Determine the [x, y] coordinate at the center of the cell enclosing the given text.  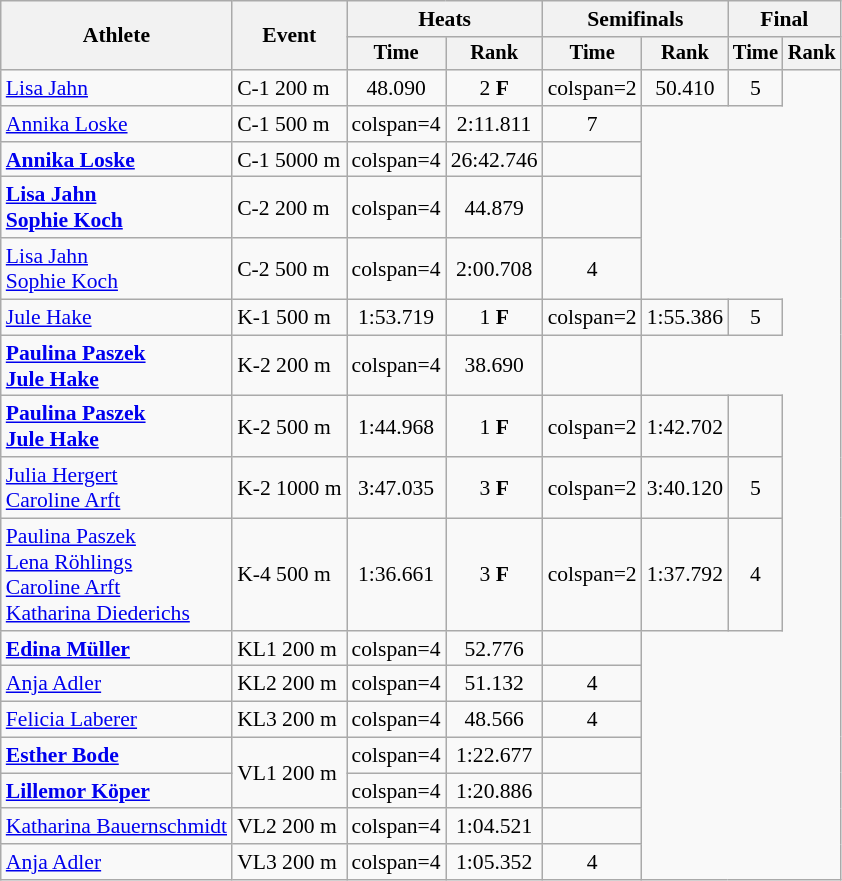
1:37.792 [685, 575]
Julia HergertCaroline Arft [116, 488]
Lisa Jahn [116, 88]
2:00.708 [494, 268]
K-4 500 m [289, 575]
Semifinals [636, 19]
Katharina Bauernschmidt [116, 827]
VL3 200 m [289, 862]
VL2 200 m [289, 827]
1:04.521 [494, 827]
K-2 500 m [289, 426]
Lillemor Köper [116, 791]
K-1 500 m [289, 318]
7 [592, 124]
C-2 500 m [289, 268]
3:47.035 [396, 488]
1:22.677 [494, 756]
50.410 [685, 88]
1:55.386 [685, 318]
52.776 [494, 649]
Paulina PaszekLena RöhlingsCaroline ArftKatharina Diederichs [116, 575]
VL1 200 m [289, 774]
3:40.120 [685, 488]
K-2 200 m [289, 366]
C-1 200 m [289, 88]
48.090 [396, 88]
2:11.811 [494, 124]
Event [289, 36]
44.879 [494, 208]
Athlete [116, 36]
C-2 200 m [289, 208]
K-2 1000 m [289, 488]
48.566 [494, 720]
Jule Hake [116, 318]
C-1 5000 m [289, 160]
1:05.352 [494, 862]
1:42.702 [685, 426]
KL3 200 m [289, 720]
1:20.886 [494, 791]
26:42.746 [494, 160]
51.132 [494, 684]
1:53.719 [396, 318]
2 F [494, 88]
Felicia Laberer [116, 720]
KL1 200 m [289, 649]
C-1 500 m [289, 124]
Esther Bode [116, 756]
Heats [445, 19]
1:36.661 [396, 575]
KL2 200 m [289, 684]
38.690 [494, 366]
1:44.968 [396, 426]
Edina Müller [116, 649]
Final [784, 19]
